Pinpoint the cell where the given text exists, returning its (x, y) midpoint coordinate. 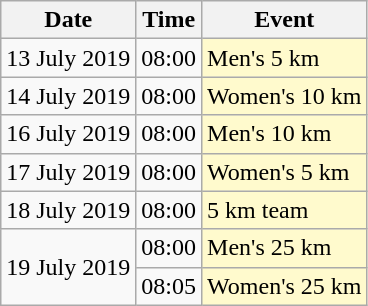
19 July 2019 (68, 267)
Date (68, 20)
18 July 2019 (68, 210)
16 July 2019 (68, 134)
Men's 10 km (284, 134)
Women's 10 km (284, 96)
Time (169, 20)
08:05 (169, 286)
14 July 2019 (68, 96)
5 km team (284, 210)
13 July 2019 (68, 58)
17 July 2019 (68, 172)
Men's 5 km (284, 58)
Event (284, 20)
Women's 25 km (284, 286)
Men's 25 km (284, 248)
Women's 5 km (284, 172)
